Find where the given text appears and provide that cell's center as [X, Y] coordinate. 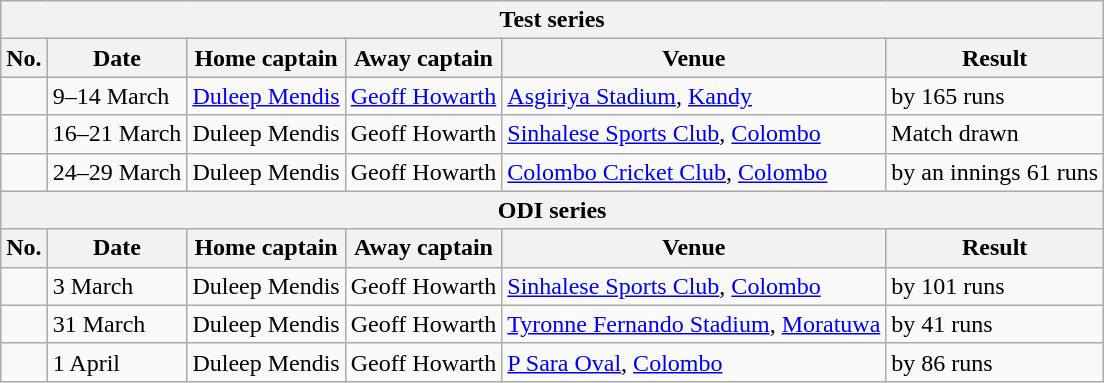
1 April [117, 362]
by an innings 61 runs [995, 172]
3 March [117, 286]
by 86 runs [995, 362]
by 41 runs [995, 324]
9–14 March [117, 96]
Asgiriya Stadium, Kandy [694, 96]
ODI series [552, 210]
Test series [552, 20]
Match drawn [995, 134]
24–29 March [117, 172]
P Sara Oval, Colombo [694, 362]
31 March [117, 324]
16–21 March [117, 134]
Tyronne Fernando Stadium, Moratuwa [694, 324]
Colombo Cricket Club, Colombo [694, 172]
by 165 runs [995, 96]
by 101 runs [995, 286]
